Find where the given text appears and provide that cell's center as [x, y] coordinate. 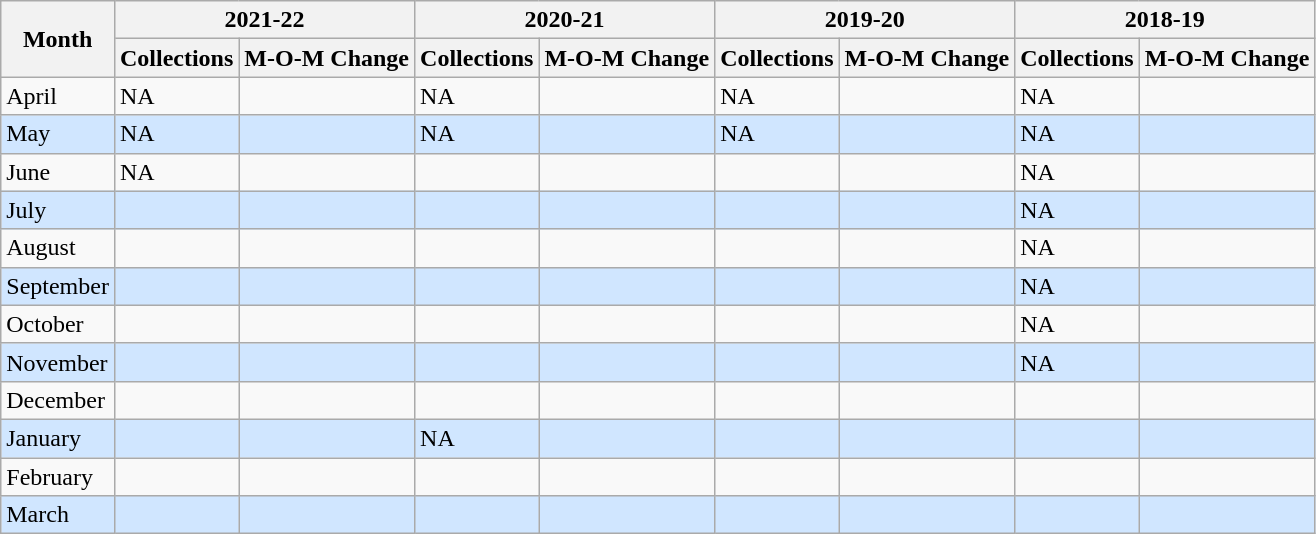
July [58, 210]
March [58, 515]
2018-19 [1165, 20]
2019-20 [865, 20]
October [58, 324]
2020-21 [565, 20]
April [58, 96]
June [58, 172]
November [58, 362]
December [58, 400]
Month [58, 39]
August [58, 248]
2021-22 [264, 20]
January [58, 438]
May [58, 134]
September [58, 286]
February [58, 477]
